Extract the [X, Y] coordinate from the center of the cell holding the provided text.  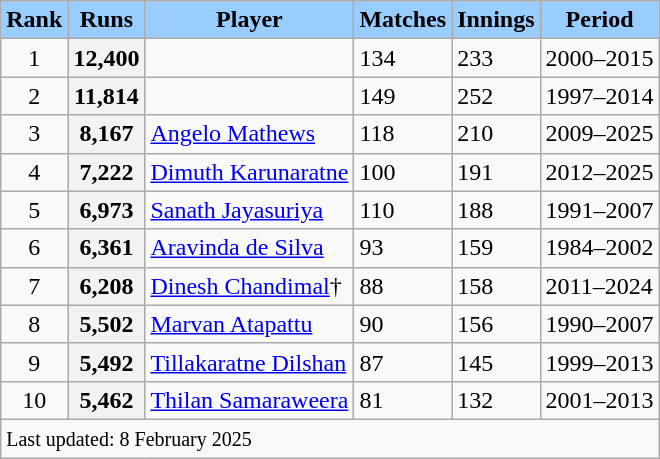
188 [496, 210]
252 [496, 96]
Thilan Samaraweera [250, 400]
6,208 [106, 286]
81 [403, 400]
Runs [106, 20]
7 [34, 286]
134 [403, 58]
191 [496, 172]
Last updated: 8 February 2025 [330, 438]
93 [403, 248]
1990–2007 [600, 324]
2009–2025 [600, 134]
11,814 [106, 96]
5,462 [106, 400]
6 [34, 248]
3 [34, 134]
210 [496, 134]
2012–2025 [600, 172]
1984–2002 [600, 248]
4 [34, 172]
8 [34, 324]
159 [496, 248]
87 [403, 362]
10 [34, 400]
2011–2024 [600, 286]
158 [496, 286]
Dinesh Chandimal† [250, 286]
1999–2013 [600, 362]
6,973 [106, 210]
149 [403, 96]
156 [496, 324]
8,167 [106, 134]
90 [403, 324]
Marvan Atapattu [250, 324]
145 [496, 362]
Angelo Mathews [250, 134]
Period [600, 20]
233 [496, 58]
88 [403, 286]
2 [34, 96]
2001–2013 [600, 400]
Dimuth Karunaratne [250, 172]
Tillakaratne Dilshan [250, 362]
1997–2014 [600, 96]
118 [403, 134]
1 [34, 58]
100 [403, 172]
5 [34, 210]
1991–2007 [600, 210]
132 [496, 400]
Matches [403, 20]
6,361 [106, 248]
110 [403, 210]
Aravinda de Silva [250, 248]
9 [34, 362]
2000–2015 [600, 58]
7,222 [106, 172]
Innings [496, 20]
Player [250, 20]
Sanath Jayasuriya [250, 210]
5,492 [106, 362]
Rank [34, 20]
5,502 [106, 324]
12,400 [106, 58]
